Output the [x, y] coordinate of the center of the cell containing the given text.  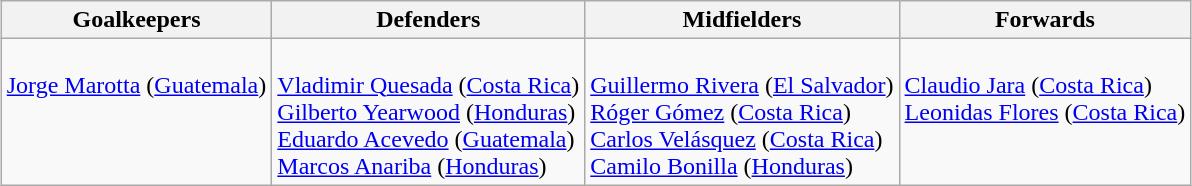
Midfielders [742, 20]
Claudio Jara (Costa Rica) Leonidas Flores (Costa Rica) [1045, 112]
Defenders [428, 20]
Vladimir Quesada (Costa Rica) Gilberto Yearwood (Honduras) Eduardo Acevedo (Guatemala) Marcos Anariba (Honduras) [428, 112]
Forwards [1045, 20]
Goalkeepers [136, 20]
Guillermo Rivera (El Salvador) Róger Gómez (Costa Rica) Carlos Velásquez (Costa Rica) Camilo Bonilla (Honduras) [742, 112]
Jorge Marotta (Guatemala) [136, 112]
